Search for the cell housing the specified text and yield its (x, y) center coordinate. 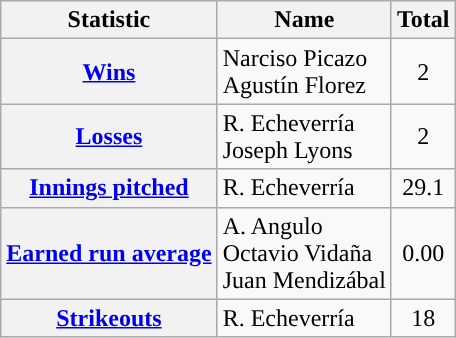
Name (304, 20)
Losses (109, 136)
0.00 (423, 253)
18 (423, 318)
Strikeouts (109, 318)
Statistic (109, 20)
A. Angulo Octavio Vidaña Juan Mendizábal (304, 253)
Innings pitched (109, 188)
Wins (109, 72)
Earned run average (109, 253)
R. Echeverría Joseph Lyons (304, 136)
Total (423, 20)
Narciso Picazo Agustín Florez (304, 72)
29.1 (423, 188)
